For the text-containing cell, return its midpoint in [X, Y] coordinate format. 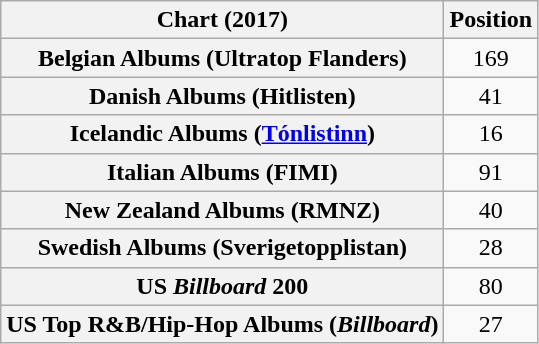
41 [491, 96]
80 [491, 286]
27 [491, 324]
Italian Albums (FIMI) [222, 172]
16 [491, 134]
New Zealand Albums (RMNZ) [222, 210]
91 [491, 172]
Swedish Albums (Sverigetopplistan) [222, 248]
Icelandic Albums (Tónlistinn) [222, 134]
US Billboard 200 [222, 286]
Belgian Albums (Ultratop Flanders) [222, 58]
28 [491, 248]
Chart (2017) [222, 20]
US Top R&B/Hip-Hop Albums (Billboard) [222, 324]
Position [491, 20]
40 [491, 210]
Danish Albums (Hitlisten) [222, 96]
169 [491, 58]
